Pinpoint the cell where the given text exists, returning its [X, Y] midpoint coordinate. 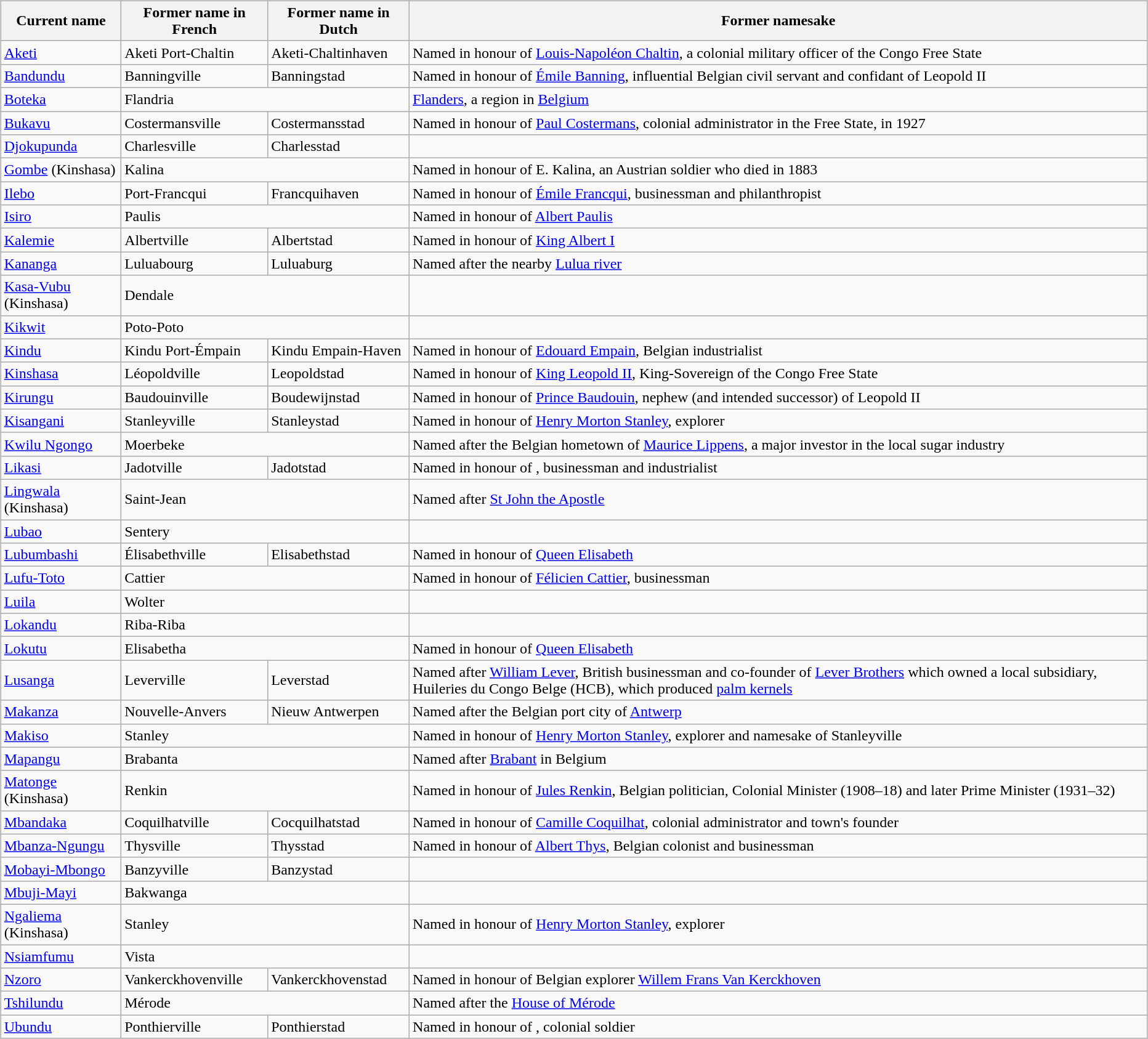
Luluabourg [195, 264]
Coquilhatville [195, 822]
Albertstad [339, 240]
Albertville [195, 240]
Thysstad [339, 846]
Mobayi-Mbongo [60, 869]
Ilebo [60, 193]
Ponthierstad [339, 1027]
Leopoldstad [339, 374]
Lufu-Toto [60, 578]
Mapangu [60, 759]
Named in honour of Edouard Empain, Belgian industrialist [778, 350]
Stanleyville [195, 421]
Thysville [195, 846]
Mbuji-Mayi [60, 892]
Costermansville [195, 123]
Named in honour of King Albert I [778, 240]
Bukavu [60, 123]
Poto-Poto [265, 327]
Lokandu [60, 625]
Leverville [195, 680]
Ubundu [60, 1027]
Vista [265, 956]
Ponthierville [195, 1027]
Named in honour of Émile Francqui, businessman and philanthropist [778, 193]
Vankerckhovenville [195, 980]
Nouvelle-Anvers [195, 712]
Former name in French [195, 21]
Kananga [60, 264]
Cattier [265, 578]
Named in honour of King Leopold II, King-Sovereign of the Congo Free State [778, 374]
Aketi Port-Chaltin [195, 52]
Named in honour of Félicien Cattier, businessman [778, 578]
Kirungu [60, 397]
Nzoro [60, 980]
Port-Francqui [195, 193]
Djokupunda [60, 147]
Elisabethstad [339, 555]
Kikwit [60, 327]
Named after Brabant in Belgium [778, 759]
Mérode [265, 1003]
Lokutu [60, 649]
Boudewijnstad [339, 397]
Lusanga [60, 680]
Named in honour of Belgian explorer Willem Frans Van Kerckhoven [778, 980]
Mbanza-Ngungu [60, 846]
Former namesake [778, 21]
Kindu Port-Émpain [195, 350]
Named in honour of E. Kalina, an Austrian soldier who died in 1883 [778, 170]
Gombe (Kinshasa) [60, 170]
Likasi [60, 467]
Named after the nearby Lulua river [778, 264]
Costermansstad [339, 123]
Named after the Belgian port city of Antwerp [778, 712]
Named in honour of Prince Baudouin, nephew (and intended successor) of Leopold II [778, 397]
Kwilu Ngongo [60, 444]
Aketi [60, 52]
Saint-Jean [265, 499]
Lingwala (Kinshasa) [60, 499]
Makiso [60, 735]
Bandundu [60, 76]
Named in honour of , businessman and industrialist [778, 467]
Paulis [265, 217]
Riba-Riba [265, 625]
Elisabetha [265, 649]
Luila [60, 602]
Kindu Empain-Haven [339, 350]
Kindu [60, 350]
Leverstad [339, 680]
Mbandaka [60, 822]
Aketi-Chaltinhaven [339, 52]
Flandria [265, 99]
Sentery [265, 532]
Named after the Belgian hometown of Maurice Lippens, a major investor in the local sugar industry [778, 444]
Jadotville [195, 467]
Kisangani [60, 421]
Lubumbashi [60, 555]
Named in honour of Louis-Napoléon Chaltin, a colonial military officer of the Congo Free State [778, 52]
Cocquilhatstad [339, 822]
Named in honour of Émile Banning, influential Belgian civil servant and confidant of Leopold II [778, 76]
Named in honour of Camille Coquilhat, colonial administrator and town's founder [778, 822]
Named in honour of Jules Renkin, Belgian politician, Colonial Minister (1908–18) and later Prime Minister (1931–32) [778, 791]
Nsiamfumu [60, 956]
Jadotstad [339, 467]
Boteka [60, 99]
Baudouinville [195, 397]
Flanders, a region in Belgium [778, 99]
Francquihaven [339, 193]
Kalina [265, 170]
Léopoldville [195, 374]
Named after St John the Apostle [778, 499]
Lubao [60, 532]
Charlesstad [339, 147]
Named in honour of , colonial soldier [778, 1027]
Kalemie [60, 240]
Élisabethville [195, 555]
Luluaburg [339, 264]
Ngaliema (Kinshasa) [60, 924]
Charlesville [195, 147]
Current name [60, 21]
Banningstad [339, 76]
Named in honour of Henry Morton Stanley, explorer and namesake of Stanleyville [778, 735]
Moerbeke [265, 444]
Bakwanga [265, 892]
Named in honour of Paul Costermans, colonial administrator in the Free State, in 1927 [778, 123]
Banzyville [195, 869]
Named after the House of Mérode [778, 1003]
Stanleystad [339, 421]
Isiro [60, 217]
Kasa-Vubu (Kinshasa) [60, 296]
Banzystad [339, 869]
Former name in Dutch [339, 21]
Brabanta [265, 759]
Dendale [265, 296]
Wolter [265, 602]
Matonge (Kinshasa) [60, 791]
Renkin [265, 791]
Vankerckhovenstad [339, 980]
Kinshasa [60, 374]
Named in honour of Albert Paulis [778, 217]
Named in honour of Albert Thys, Belgian colonist and businessman [778, 846]
Banningville [195, 76]
Tshilundu [60, 1003]
Nieuw Antwerpen [339, 712]
Makanza [60, 712]
